Locate the cell with the specified text and output its [X, Y] center coordinate. 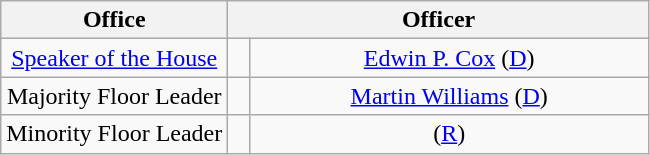
Martin Williams (D) [449, 96]
Edwin P. Cox (D) [449, 58]
(R) [449, 134]
Minority Floor Leader [114, 134]
Officer [439, 20]
Speaker of the House [114, 58]
Majority Floor Leader [114, 96]
Office [114, 20]
